Determine the (X, Y) coordinate at the center of the cell enclosing the given text.  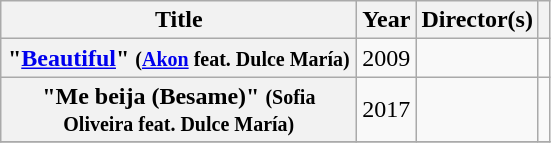
Title (179, 20)
"Beautiful" (Akon feat. Dulce María) (179, 58)
"Me beija (Besame)" (Sofia Oliveira feat. Dulce María) (179, 110)
Year (386, 20)
2009 (386, 58)
2017 (386, 110)
Director(s) (478, 20)
